Capture the cell that displays the provided text and extract its [X, Y] central coordinate. 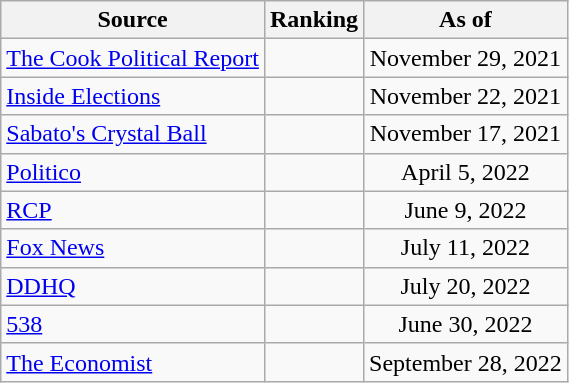
Ranking [314, 20]
Politico [133, 172]
June 30, 2022 [466, 324]
As of [466, 20]
April 5, 2022 [466, 172]
Source [133, 20]
November 17, 2021 [466, 134]
July 11, 2022 [466, 248]
July 20, 2022 [466, 286]
November 29, 2021 [466, 58]
The Economist [133, 362]
Sabato's Crystal Ball [133, 134]
June 9, 2022 [466, 210]
Fox News [133, 248]
DDHQ [133, 286]
The Cook Political Report [133, 58]
September 28, 2022 [466, 362]
RCP [133, 210]
538 [133, 324]
November 22, 2021 [466, 96]
Inside Elections [133, 96]
